Pinpoint the cell where the given text exists, returning its [X, Y] midpoint coordinate. 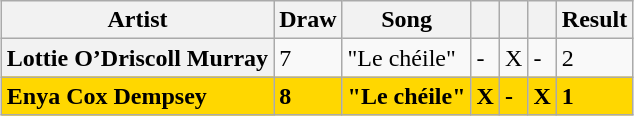
Artist [137, 20]
7 [308, 58]
2 [594, 58]
8 [308, 96]
Song [406, 20]
Draw [308, 20]
1 [594, 96]
Lottie O’Driscoll Murray [137, 58]
Result [594, 20]
Enya Cox Dempsey [137, 96]
